Detect which cell encompasses the target text, then output its [X, Y] center coordinate. 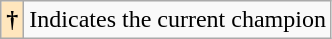
† [12, 20]
Indicates the current champion [178, 20]
